Identify which cell holds the provided text, then report its (x, y) central coordinate. 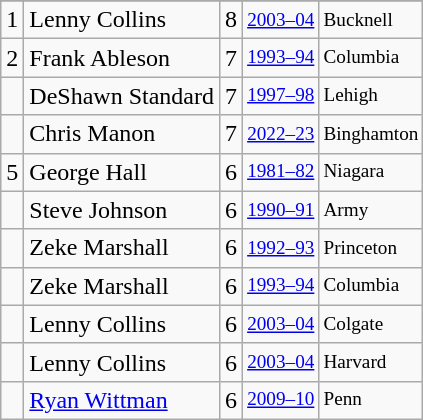
2022–23 (281, 134)
Steve Johnson (122, 210)
Army (371, 210)
Penn (371, 400)
2 (12, 58)
George Hall (122, 172)
Colgate (371, 324)
DeShawn Standard (122, 96)
5 (12, 172)
1 (12, 20)
1990–91 (281, 210)
Harvard (371, 362)
Ryan Wittman (122, 400)
2009–10 (281, 400)
1981–82 (281, 172)
Frank Ableson (122, 58)
Chris Manon (122, 134)
Bucknell (371, 20)
1997–98 (281, 96)
Niagara (371, 172)
Princeton (371, 248)
Lehigh (371, 96)
8 (232, 20)
Binghamton (371, 134)
1992–93 (281, 248)
